Determine the (x, y) coordinate at the center of the cell enclosing the given text.  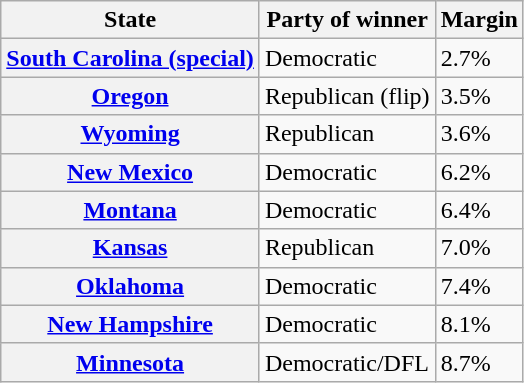
3.5% (479, 96)
8.1% (479, 324)
7.0% (479, 248)
3.6% (479, 134)
6.2% (479, 172)
6.4% (479, 210)
New Hampshire (130, 324)
Margin (479, 20)
Oklahoma (130, 286)
Oregon (130, 96)
State (130, 20)
Kansas (130, 248)
Montana (130, 210)
South Carolina (special) (130, 58)
Party of winner (347, 20)
7.4% (479, 286)
New Mexico (130, 172)
Wyoming (130, 134)
2.7% (479, 58)
Republican (flip) (347, 96)
Democratic/DFL (347, 362)
8.7% (479, 362)
Minnesota (130, 362)
